Find where the given text appears and provide that cell's center as [x, y] coordinate. 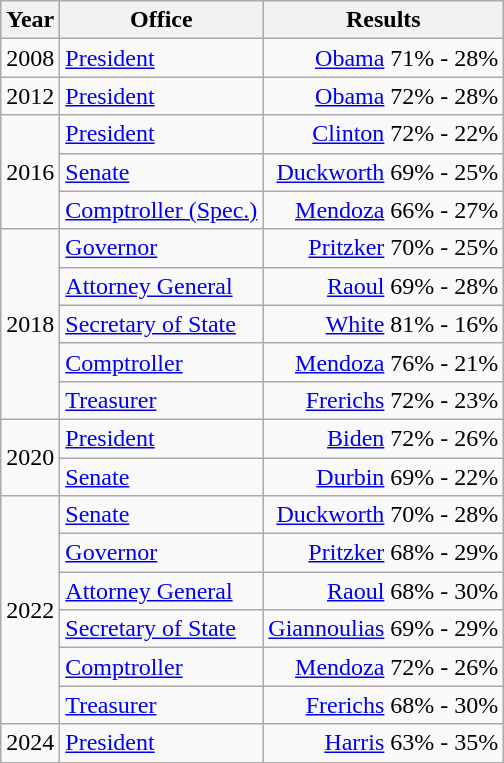
Frerichs 72% - 23% [384, 400]
Pritzker 70% - 25% [384, 248]
Year [30, 20]
Biden 72% - 26% [384, 438]
Frerichs 68% - 30% [384, 705]
Harris 63% - 35% [384, 743]
Clinton 72% - 22% [384, 134]
2018 [30, 324]
Durbin 69% - 22% [384, 477]
2012 [30, 96]
Comptroller (Spec.) [162, 210]
Results [384, 20]
Giannoulias 69% - 29% [384, 629]
Duckworth 69% - 25% [384, 172]
2008 [30, 58]
2020 [30, 457]
2024 [30, 743]
Raoul 69% - 28% [384, 286]
White 81% - 16% [384, 324]
Office [162, 20]
2022 [30, 610]
Obama 72% - 28% [384, 96]
Duckworth 70% - 28% [384, 515]
2016 [30, 172]
Obama 71% - 28% [384, 58]
Mendoza 66% - 27% [384, 210]
Pritzker 68% - 29% [384, 553]
Mendoza 72% - 26% [384, 667]
Raoul 68% - 30% [384, 591]
Mendoza 76% - 21% [384, 362]
